Find where the given text appears and provide that cell's center as (x, y) coordinate. 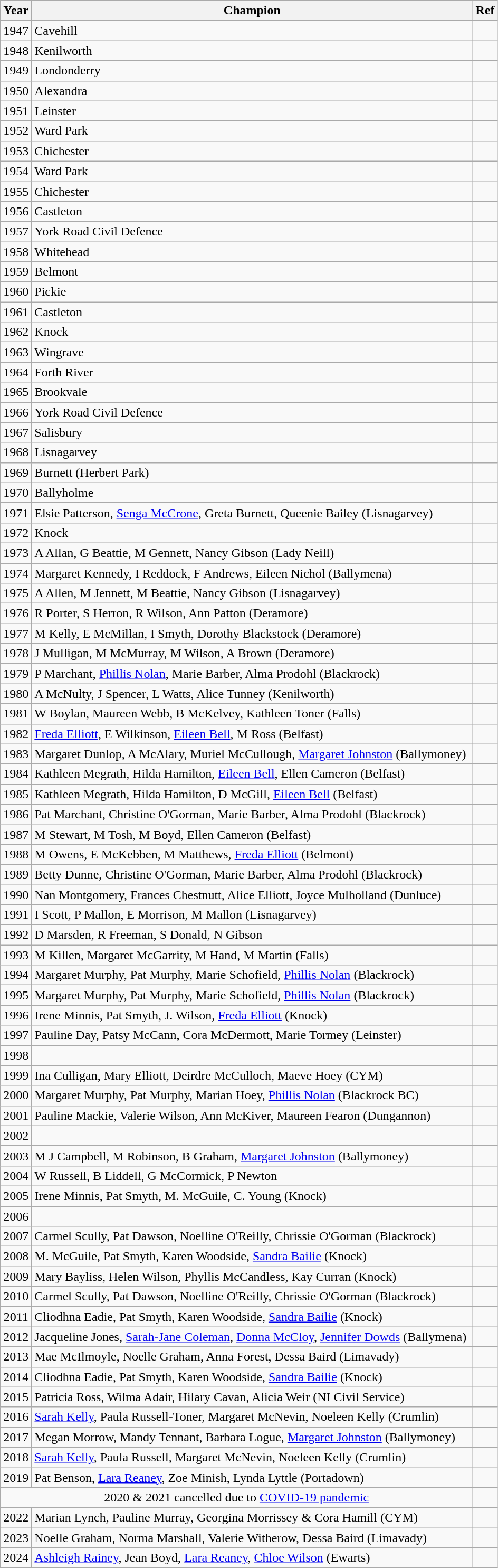
Kathleen Megrath, Hilda Hamilton, D McGill, Eileen Bell (Belfast) (252, 794)
1982 (16, 734)
1967 (16, 432)
Margaret Murphy, Pat Murphy, Marian Hoey, Phillis Nolan (Blackrock BC) (252, 1095)
2011 (16, 1317)
2023 (16, 1538)
1969 (16, 473)
Alexandra (252, 91)
1986 (16, 814)
Forth River (252, 372)
Brookvale (252, 392)
1980 (16, 694)
Salisbury (252, 432)
2008 (16, 1257)
1998 (16, 1055)
J Mulligan, M McMurray, M Wilson, A Brown (Deramore) (252, 654)
W Boylan, Maureen Webb, B McKelvey, Kathleen Toner (Falls) (252, 714)
M J Campbell, M Robinson, B Graham, Margaret Johnston (Ballymoney) (252, 1156)
2017 (16, 1437)
1996 (16, 1015)
Irene Minnis, Pat Smyth, M. McGuile, C. Young (Knock) (252, 1196)
Ref (485, 11)
M. McGuile, Pat Smyth, Karen Woodside, Sandra Bailie (Knock) (252, 1257)
1947 (16, 31)
Sarah Kelly, Paula Russell-Toner, Margaret McNevin, Noeleen Kelly (Crumlin) (252, 1417)
Marian Lynch, Pauline Murray, Georgina Morrissey & Cora Hamill (CYM) (252, 1517)
2024 (16, 1558)
1956 (16, 211)
Pauline Day, Patsy McCann, Cora McDermott, Marie Tormey (Leinster) (252, 1035)
1997 (16, 1035)
Pat Marchant, Christine O'Gorman, Marie Barber, Alma Prodohl (Blackrock) (252, 814)
1992 (16, 935)
Leinster (252, 111)
M Killen, Margaret McGarrity, M Hand, M Martin (Falls) (252, 955)
Pauline Mackie, Valerie Wilson, Ann McKiver, Maureen Fearon (Dungannon) (252, 1116)
Mary Bayliss, Helen Wilson, Phyllis McCandless, Kay Curran (Knock) (252, 1277)
1968 (16, 452)
Freda Elliott, E Wilkinson, Eileen Bell, M Ross (Belfast) (252, 734)
2003 (16, 1156)
1999 (16, 1075)
1987 (16, 834)
1958 (16, 252)
Mae McIlmoyle, Noelle Graham, Anna Forest, Dessa Baird (Limavady) (252, 1357)
M Owens, E McKebben, M Matthews, Freda Elliott (Belmont) (252, 854)
1949 (16, 71)
I Scott, P Mallon, E Morrison, M Mallon (Lisnagarvey) (252, 915)
1985 (16, 794)
Ballyholme (252, 493)
1965 (16, 392)
Belmont (252, 272)
A Allen, M Jennett, M Beattie, Nancy Gibson (Lisnagarvey) (252, 593)
1995 (16, 995)
1983 (16, 754)
2005 (16, 1196)
1948 (16, 51)
2001 (16, 1116)
Nan Montgomery, Frances Chestnutt, Alice Elliott, Joyce Mulholland (Dunluce) (252, 895)
Pickie (252, 292)
2007 (16, 1236)
R Porter, S Herron, R Wilson, Ann Patton (Deramore) (252, 613)
1962 (16, 332)
1981 (16, 714)
1950 (16, 91)
Lisnagarvey (252, 452)
1990 (16, 895)
2014 (16, 1377)
Londonderry (252, 71)
1951 (16, 111)
1989 (16, 874)
Margaret Dunlop, A McAlary, Muriel McCullough, Margaret Johnston (Ballymoney) (252, 754)
W Russell, B Liddell, G McCormick, P Newton (252, 1176)
P Marchant, Phillis Nolan, Marie Barber, Alma Prodohl (Blackrock) (252, 674)
1976 (16, 613)
Cavehill (252, 31)
M Stewart, M Tosh, M Boyd, Ellen Cameron (Belfast) (252, 834)
1988 (16, 854)
Ashleigh Rainey, Jean Boyd, Lara Reaney, Chloe Wilson (Ewarts) (252, 1558)
Ina Culligan, Mary Elliott, Deirdre McCulloch, Maeve Hoey (CYM) (252, 1075)
Pat Benson, Lara Reaney, Zoe Minish, Lynda Lyttle (Portadown) (252, 1477)
1954 (16, 171)
1979 (16, 674)
2012 (16, 1337)
1972 (16, 533)
1959 (16, 272)
1984 (16, 774)
1991 (16, 915)
2018 (16, 1457)
1955 (16, 191)
Megan Morrow, Mandy Tennant, Barbara Logue, Margaret Johnston (Ballymoney) (252, 1437)
1994 (16, 975)
2020 & 2021 cancelled due to COVID-19 pandemic (236, 1497)
2009 (16, 1277)
1961 (16, 312)
1993 (16, 955)
2004 (16, 1176)
1974 (16, 573)
2000 (16, 1095)
2019 (16, 1477)
1973 (16, 553)
1971 (16, 513)
1966 (16, 412)
Elsie Patterson, Senga McCrone, Greta Burnett, Queenie Bailey (Lisnagarvey) (252, 513)
2010 (16, 1297)
1975 (16, 593)
1970 (16, 493)
1977 (16, 634)
Year (16, 11)
A Allan, G Beattie, M Gennett, Nancy Gibson (Lady Neill) (252, 553)
1960 (16, 292)
1957 (16, 231)
Irene Minnis, Pat Smyth, J. Wilson, Freda Elliott (Knock) (252, 1015)
Noelle Graham, Norma Marshall, Valerie Witherow, Dessa Baird (Limavady) (252, 1538)
Wingrave (252, 352)
2002 (16, 1136)
1978 (16, 654)
D Marsden, R Freeman, S Donald, N Gibson (252, 935)
Patricia Ross, Wilma Adair, Hilary Cavan, Alicia Weir (NI Civil Service) (252, 1397)
Jacqueline Jones, Sarah-Jane Coleman, Donna McCloy, Jennifer Dowds (Ballymena) (252, 1337)
2006 (16, 1216)
Whitehead (252, 252)
2016 (16, 1417)
Betty Dunne, Christine O'Gorman, Marie Barber, Alma Prodohl (Blackrock) (252, 874)
2013 (16, 1357)
Burnett (Herbert Park) (252, 473)
M Kelly, E McMillan, I Smyth, Dorothy Blackstock (Deramore) (252, 634)
1964 (16, 372)
1953 (16, 151)
Kenilworth (252, 51)
Champion (252, 11)
1952 (16, 131)
A McNulty, J Spencer, L Watts, Alice Tunney (Kenilworth) (252, 694)
Margaret Kennedy, I Reddock, F Andrews, Eileen Nichol (Ballymena) (252, 573)
1963 (16, 352)
Kathleen Megrath, Hilda Hamilton, Eileen Bell, Ellen Cameron (Belfast) (252, 774)
2022 (16, 1517)
2015 (16, 1397)
Sarah Kelly, Paula Russell, Margaret McNevin, Noeleen Kelly (Crumlin) (252, 1457)
